Determine the [x, y] coordinate at the center of the cell enclosing the given text.  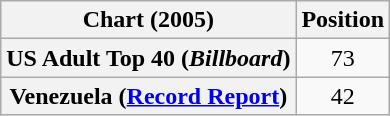
Position [343, 20]
Chart (2005) [148, 20]
US Adult Top 40 (Billboard) [148, 58]
Venezuela (Record Report) [148, 96]
42 [343, 96]
73 [343, 58]
